Detect which cell encompasses the target text, then output its (x, y) center coordinate. 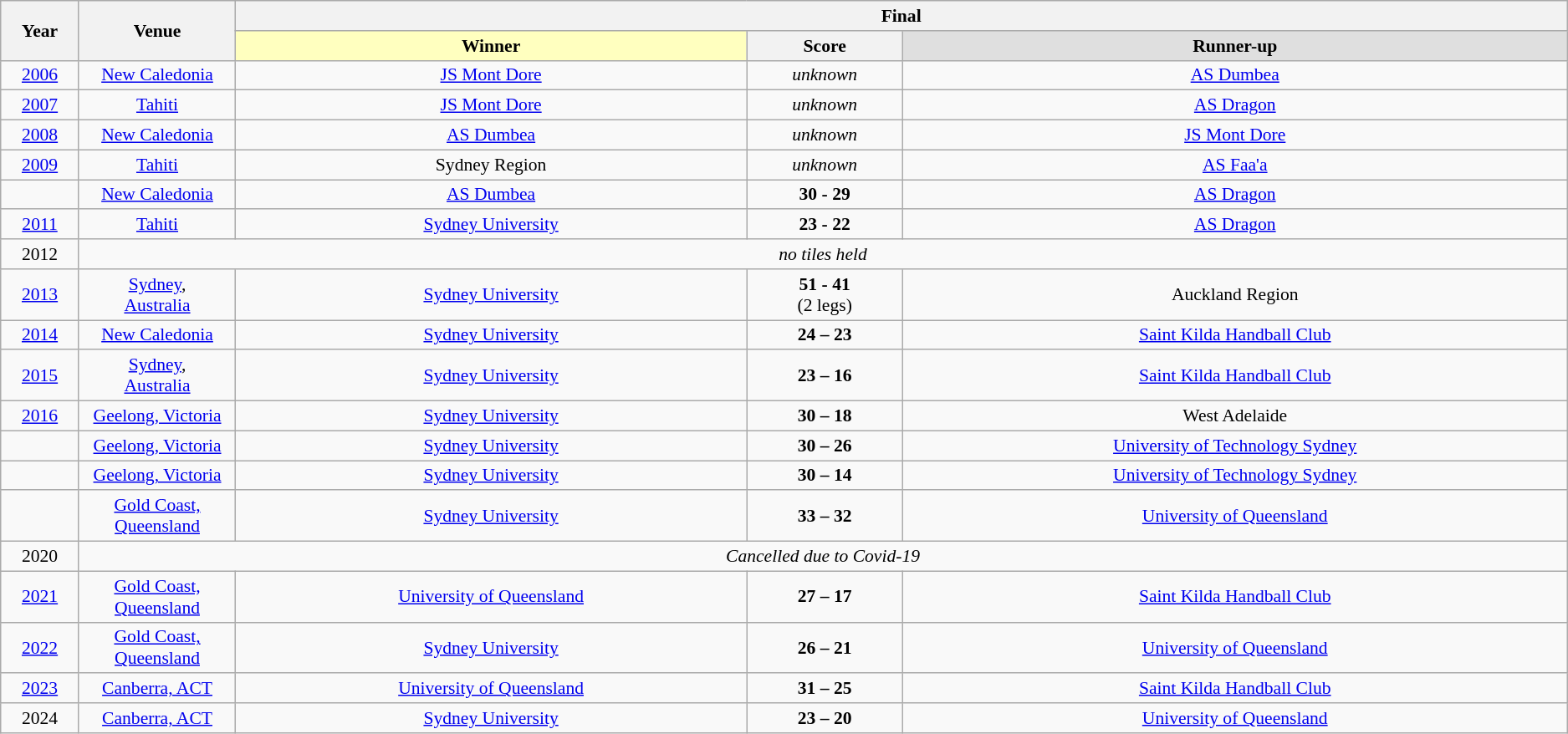
Runner-up (1235, 46)
51 - 41(2 legs) (825, 294)
2021 (40, 597)
23 – 20 (825, 718)
30 – 26 (825, 446)
2013 (40, 294)
2022 (40, 647)
AS Faa'a (1235, 165)
no tiles held (823, 254)
33 – 32 (825, 517)
2011 (40, 225)
24 – 23 (825, 335)
2016 (40, 416)
Venue (157, 30)
2014 (40, 335)
2008 (40, 135)
2020 (40, 557)
West Adelaide (1235, 416)
31 – 25 (825, 689)
Auckland Region (1235, 294)
2012 (40, 254)
30 – 14 (825, 476)
2007 (40, 105)
23 - 22 (825, 225)
26 – 21 (825, 647)
Final (901, 16)
2023 (40, 689)
Cancelled due to Covid-19 (823, 557)
30 – 18 (825, 416)
2009 (40, 165)
23 – 16 (825, 376)
Year (40, 30)
2024 (40, 718)
Sydney Region (492, 165)
Score (825, 46)
Winner (492, 46)
27 – 17 (825, 597)
2006 (40, 75)
30 - 29 (825, 195)
2015 (40, 376)
